Output the [x, y] coordinate of the center of the cell containing the given text.  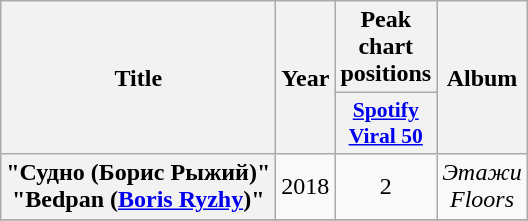
Peak chart positions [386, 47]
Year [306, 78]
Album [482, 78]
2018 [306, 186]
"Судно (Борис Рыжий)""Bedpan (Boris Ryzhy)" [138, 186]
Title [138, 78]
2 [386, 186]
ЭтажиFloors [482, 186]
SpotifyViral 50 [386, 124]
